Output the [X, Y] coordinate of the center of the cell containing the given text.  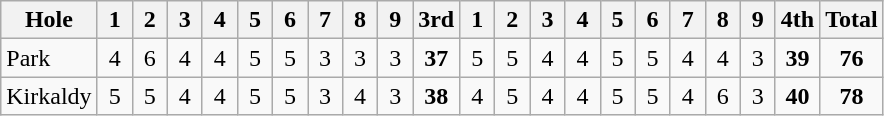
40 [797, 96]
78 [852, 96]
37 [436, 58]
38 [436, 96]
39 [797, 58]
Hole [49, 20]
76 [852, 58]
Total [852, 20]
4th [797, 20]
Kirkaldy [49, 96]
Park [49, 58]
3rd [436, 20]
